For the text-containing cell, return its midpoint in [x, y] coordinate format. 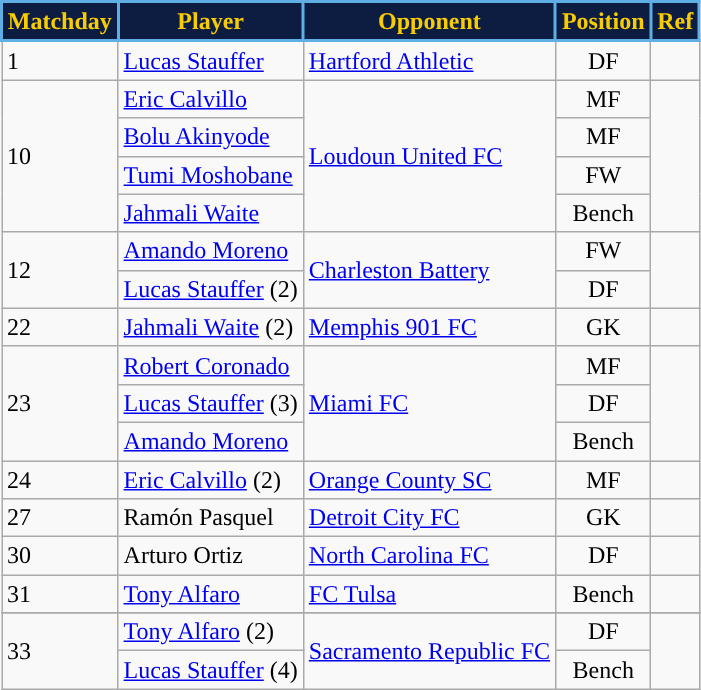
Lucas Stauffer [210, 60]
27 [60, 518]
30 [60, 556]
Eric Calvillo (2) [210, 479]
Memphis 901 FC [429, 327]
1 [60, 60]
Matchday [60, 22]
Jahmali Waite [210, 213]
10 [60, 156]
Hartford Athletic [429, 60]
Charleston Battery [429, 270]
33 [60, 651]
Ramón Pasquel [210, 518]
Arturo Ortiz [210, 556]
Ref [676, 22]
Lucas Stauffer (4) [210, 670]
Position [604, 22]
Player [210, 22]
Robert Coronado [210, 365]
Jahmali Waite (2) [210, 327]
Tony Alfaro [210, 594]
Detroit City FC [429, 518]
Orange County SC [429, 479]
North Carolina FC [429, 556]
Sacramento Republic FC [429, 651]
Tumi Moshobane [210, 175]
Opponent [429, 22]
Loudoun United FC [429, 156]
Tony Alfaro (2) [210, 632]
Lucas Stauffer (2) [210, 289]
12 [60, 270]
Lucas Stauffer (3) [210, 403]
Eric Calvillo [210, 99]
23 [60, 403]
Miami FC [429, 403]
22 [60, 327]
Bolu Akinyode [210, 137]
FC Tulsa [429, 594]
31 [60, 594]
24 [60, 479]
